Scan for the cell matching the given text and deliver its [X, Y] coordinate at center. 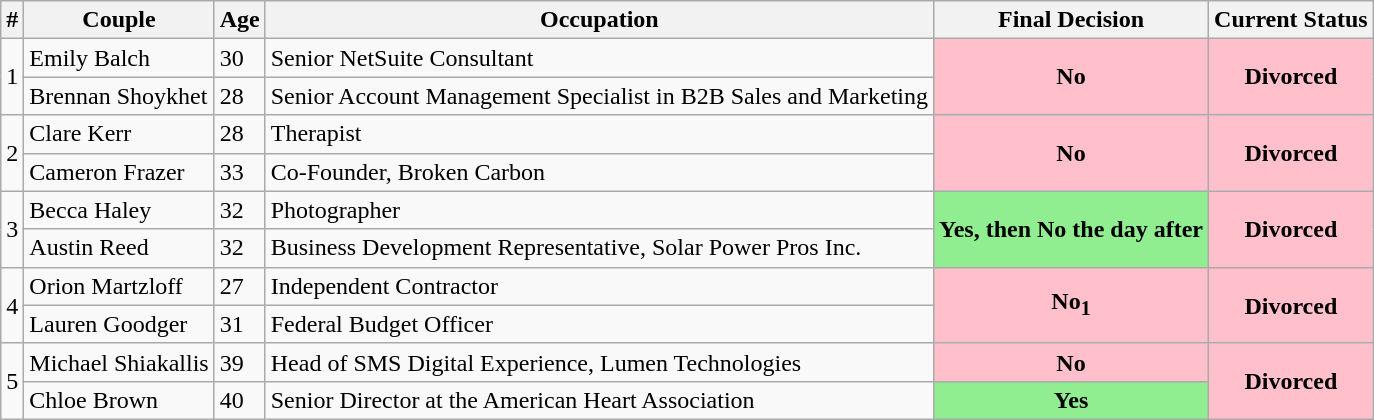
Orion Martzloff [119, 286]
27 [240, 286]
Independent Contractor [599, 286]
4 [12, 305]
Lauren Goodger [119, 324]
Couple [119, 20]
39 [240, 362]
Senior Account Management Specialist in B2B Sales and Marketing [599, 96]
Co-Founder, Broken Carbon [599, 172]
Yes [1070, 400]
5 [12, 381]
Brennan Shoykhet [119, 96]
Austin Reed [119, 248]
2 [12, 153]
30 [240, 58]
Senior NetSuite Consultant [599, 58]
Business Development Representative, Solar Power Pros Inc. [599, 248]
Clare Kerr [119, 134]
# [12, 20]
No1 [1070, 305]
40 [240, 400]
Therapist [599, 134]
3 [12, 229]
31 [240, 324]
Emily Balch [119, 58]
Cameron Frazer [119, 172]
1 [12, 77]
Chloe Brown [119, 400]
Head of SMS Digital Experience, Lumen Technologies [599, 362]
Senior Director at the American Heart Association [599, 400]
Age [240, 20]
Federal Budget Officer [599, 324]
Becca Haley [119, 210]
Current Status [1292, 20]
Yes, then No the day after [1070, 229]
Michael Shiakallis [119, 362]
33 [240, 172]
Photographer [599, 210]
Occupation [599, 20]
Final Decision [1070, 20]
